Determine the (X, Y) coordinate at the center of the cell enclosing the given text.  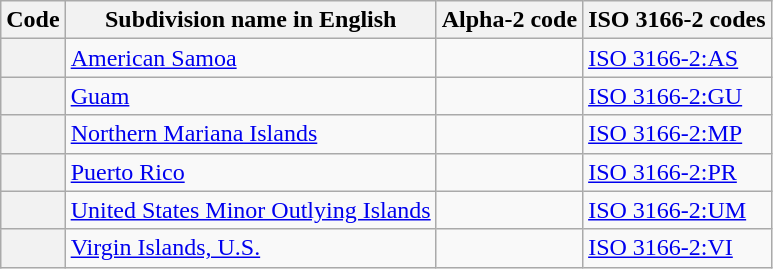
Subdivision name in English (250, 20)
Northern Mariana Islands (250, 134)
Guam (250, 96)
Code (33, 20)
United States Minor Outlying Islands (250, 210)
American Samoa (250, 58)
ISO 3166-2:AS (677, 58)
ISO 3166-2:PR (677, 172)
Virgin Islands, U.S. (250, 248)
ISO 3166-2:MP (677, 134)
ISO 3166-2:GU (677, 96)
ISO 3166-2:VI (677, 248)
ISO 3166-2 codes (677, 20)
ISO 3166-2:UM (677, 210)
Puerto Rico (250, 172)
Alpha-2 code (509, 20)
